Determine the (X, Y) coordinate at the center of the cell enclosing the given text.  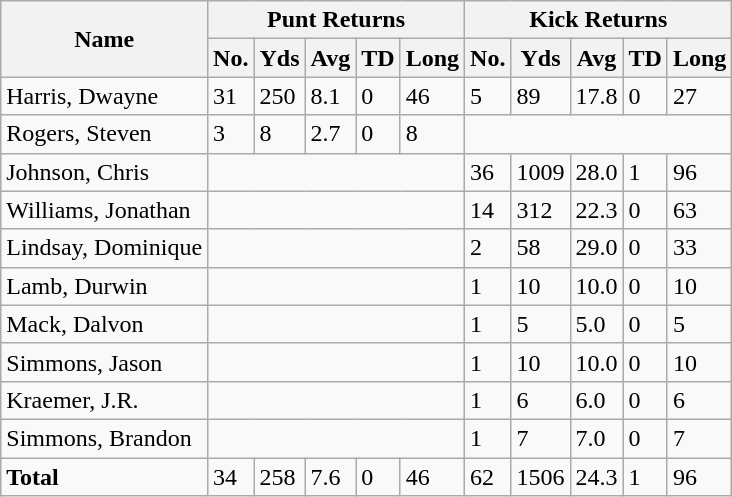
Johnson, Chris (104, 172)
28.0 (596, 172)
22.3 (596, 210)
33 (699, 248)
3 (231, 134)
258 (280, 477)
29.0 (596, 248)
Williams, Jonathan (104, 210)
2 (488, 248)
89 (540, 96)
1009 (540, 172)
14 (488, 210)
Kraemer, J.R. (104, 400)
Punt Returns (336, 20)
63 (699, 210)
8.1 (330, 96)
Total (104, 477)
250 (280, 96)
34 (231, 477)
58 (540, 248)
31 (231, 96)
1506 (540, 477)
24.3 (596, 477)
Harris, Dwayne (104, 96)
6.0 (596, 400)
17.8 (596, 96)
Name (104, 39)
Mack, Dalvon (104, 324)
Rogers, Steven (104, 134)
2.7 (330, 134)
312 (540, 210)
Simmons, Brandon (104, 438)
27 (699, 96)
36 (488, 172)
7.0 (596, 438)
Kick Returns (598, 20)
Simmons, Jason (104, 362)
7.6 (330, 477)
62 (488, 477)
Lindsay, Dominique (104, 248)
5.0 (596, 324)
Lamb, Durwin (104, 286)
